Provide the (X, Y) coordinate of the cell's center where the given text is located.  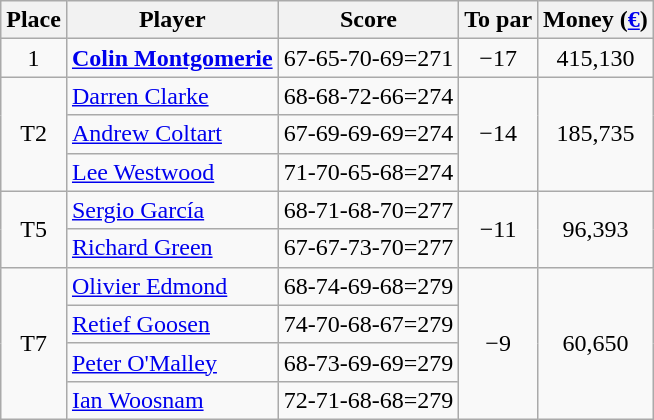
Place (34, 20)
Peter O'Malley (172, 362)
T7 (34, 343)
68-68-72-66=274 (368, 96)
67-67-73-70=277 (368, 248)
Colin Montgomerie (172, 58)
−11 (498, 229)
68-73-69-69=279 (368, 362)
Ian Woosnam (172, 400)
96,393 (596, 229)
Andrew Coltart (172, 134)
Player (172, 20)
185,735 (596, 134)
−14 (498, 134)
Sergio García (172, 210)
71-70-65-68=274 (368, 172)
68-71-68-70=277 (368, 210)
68-74-69-68=279 (368, 286)
1 (34, 58)
67-69-69-69=274 (368, 134)
To par (498, 20)
67-65-70-69=271 (368, 58)
Olivier Edmond (172, 286)
72-71-68-68=279 (368, 400)
Money (€) (596, 20)
T5 (34, 229)
T2 (34, 134)
Richard Green (172, 248)
−17 (498, 58)
Darren Clarke (172, 96)
74-70-68-67=279 (368, 324)
Score (368, 20)
60,650 (596, 343)
415,130 (596, 58)
Lee Westwood (172, 172)
−9 (498, 343)
Retief Goosen (172, 324)
